Find where the given text appears and provide that cell's center as (x, y) coordinate. 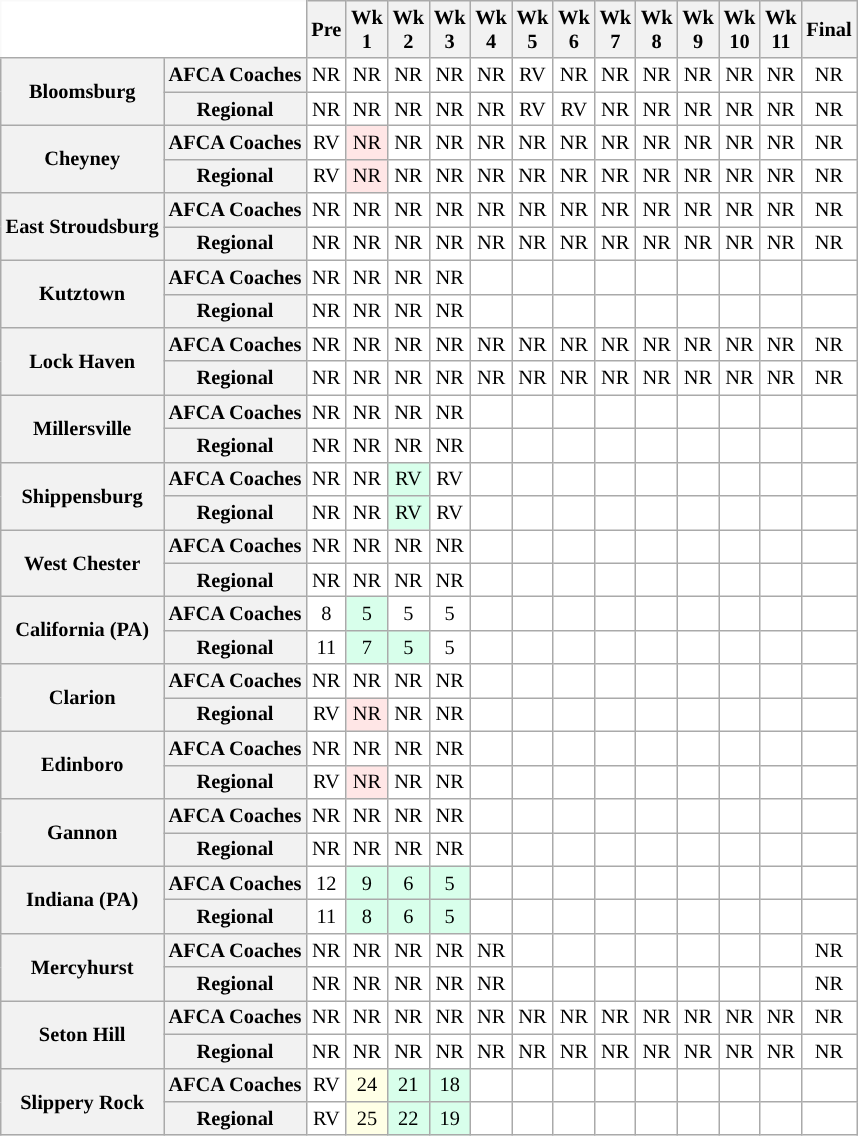
12 (326, 883)
25 (366, 1118)
Wk 1 (366, 29)
Wk 11 (780, 29)
Wk 6 (574, 29)
Millersville (82, 428)
Pre (326, 29)
Lock Haven (82, 360)
Wk 10 (740, 29)
Wk 4 (490, 29)
Kutztown (82, 294)
Wk 7 (616, 29)
Seton Hill (82, 1034)
Wk 9 (698, 29)
Final (830, 29)
18 (450, 1085)
Indiana (PA) (82, 900)
Bloomsburg (82, 92)
California (PA) (82, 630)
Wk 3 (450, 29)
Edinboro (82, 764)
Wk 2 (408, 29)
21 (408, 1085)
22 (408, 1118)
Cheyney (82, 158)
Slippery Rock (82, 1102)
7 (366, 647)
East Stroudsburg (82, 226)
Wk 8 (656, 29)
West Chester (82, 562)
Mercyhurst (82, 966)
9 (366, 883)
19 (450, 1118)
24 (366, 1085)
Wk 5 (532, 29)
Gannon (82, 832)
Clarion (82, 698)
Shippensburg (82, 496)
